Locate the cell with the specified text and output its (X, Y) center coordinate. 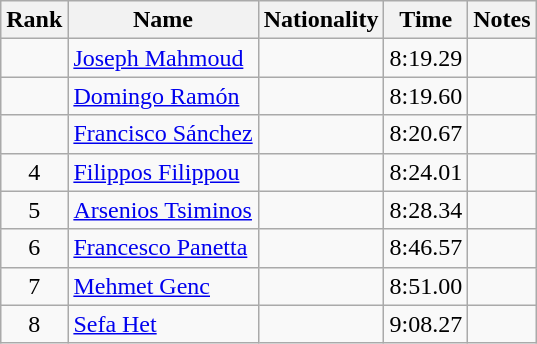
Rank (34, 20)
8:46.57 (426, 248)
6 (34, 248)
8:19.29 (426, 58)
8 (34, 324)
8:24.01 (426, 172)
Domingo Ramón (163, 96)
Mehmet Genc (163, 286)
Name (163, 20)
Time (426, 20)
9:08.27 (426, 324)
8:51.00 (426, 286)
4 (34, 172)
Sefa Het (163, 324)
Filippos Filippou (163, 172)
Francesco Panetta (163, 248)
Arsenios Tsiminos (163, 210)
Nationality (321, 20)
8:19.60 (426, 96)
7 (34, 286)
5 (34, 210)
8:20.67 (426, 134)
Joseph Mahmoud (163, 58)
Francisco Sánchez (163, 134)
Notes (502, 20)
8:28.34 (426, 210)
